Capture the cell that displays the provided text and extract its [X, Y] central coordinate. 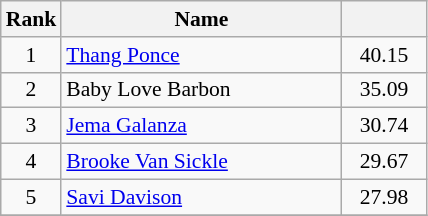
Brooke Van Sickle [201, 162]
Savi Davison [201, 197]
27.98 [384, 197]
Rank [32, 19]
4 [32, 162]
30.74 [384, 126]
Baby Love Barbon [201, 90]
1 [32, 55]
3 [32, 126]
5 [32, 197]
Jema Galanza [201, 126]
Thang Ponce [201, 55]
35.09 [384, 90]
29.67 [384, 162]
2 [32, 90]
Name [201, 19]
40.15 [384, 55]
